Identify which cell holds the provided text, then report its (x, y) central coordinate. 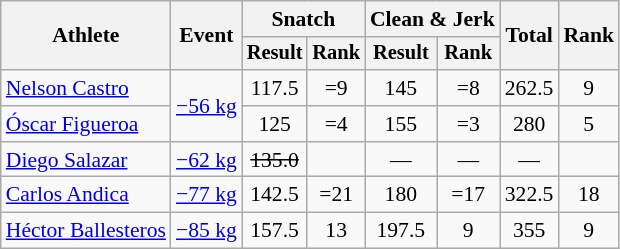
Total (530, 36)
Carlos Andica (86, 195)
=4 (336, 124)
125 (275, 124)
Nelson Castro (86, 88)
Event (206, 36)
Óscar Figueroa (86, 124)
155 (401, 124)
−77 kg (206, 195)
=8 (468, 88)
Diego Salazar (86, 160)
197.5 (401, 231)
=21 (336, 195)
−62 kg (206, 160)
Snatch (304, 19)
280 (530, 124)
−85 kg (206, 231)
135.0 (275, 160)
Héctor Ballesteros (86, 231)
13 (336, 231)
180 (401, 195)
Athlete (86, 36)
5 (588, 124)
355 (530, 231)
142.5 (275, 195)
=9 (336, 88)
=17 (468, 195)
=3 (468, 124)
157.5 (275, 231)
117.5 (275, 88)
262.5 (530, 88)
18 (588, 195)
322.5 (530, 195)
−56 kg (206, 106)
145 (401, 88)
Clean & Jerk (432, 19)
